Pinpoint the cell where the given text exists, returning its [X, Y] midpoint coordinate. 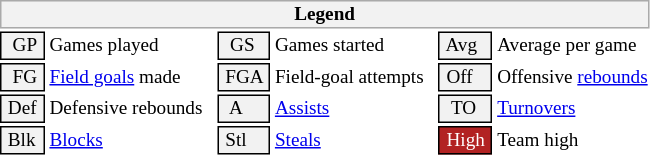
Defensive rebounds [131, 108]
Field-goal attempts [354, 77]
GS [244, 46]
TO [466, 108]
Blocks [131, 140]
A [244, 108]
Steals [354, 140]
Avg [466, 46]
Average per game [573, 46]
Field goals made [131, 77]
Legend [324, 14]
Def [22, 108]
Assists [354, 108]
Blk [22, 140]
Games started [354, 46]
Games played [131, 46]
Offensive rebounds [573, 77]
FGA [244, 77]
Turnovers [573, 108]
Stl [244, 140]
Off [466, 77]
FG [22, 77]
GP [22, 46]
Team high [573, 140]
High [466, 140]
